Determine the (x, y) coordinate at the center of the cell enclosing the given text.  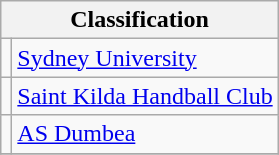
Saint Kilda Handball Club (145, 96)
AS Dumbea (145, 134)
Classification (140, 20)
Sydney University (145, 58)
